From the cell containing the given text, extract its center point as (X, Y) coordinate. 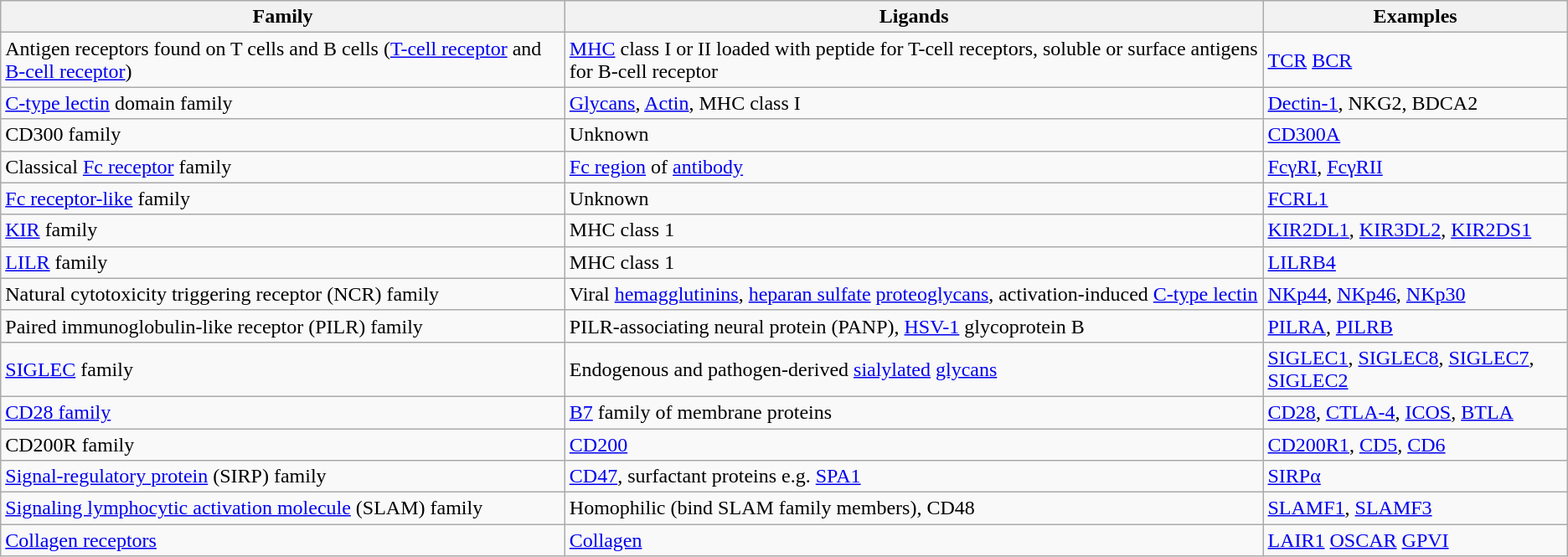
Family (283, 17)
Ligands (914, 17)
FcγRI, FcγRII (1416, 167)
KIR family (283, 230)
B7 family of membrane proteins (914, 412)
LILRB4 (1416, 262)
Collagen (914, 540)
Glycans, Actin, MHC class I (914, 103)
CD200R family (283, 445)
C-type lectin domain family (283, 103)
FCRL1 (1416, 199)
Endogenous and pathogen-derived sialylated glycans (914, 369)
Signaling lymphocytic activation molecule (SLAM) family (283, 508)
CD300A (1416, 135)
TCR BCR (1416, 60)
Classical Fc receptor family (283, 167)
PILR-associating neural protein (PANP), HSV-1 glycoprotein B (914, 326)
CD300 family (283, 135)
LILR family (283, 262)
Dectin-1, NKG2, BDCA2 (1416, 103)
Natural cytotoxicity triggering receptor (NCR) family (283, 294)
Signal-regulatory protein (SIRP) family (283, 477)
SIGLEC family (283, 369)
LAIR1 OSCAR GPVI (1416, 540)
SLAMF1, SLAMF3 (1416, 508)
Fc receptor-like family (283, 199)
Examples (1416, 17)
NKp44, NKp46, NKp30 (1416, 294)
CD200R1, CD5, CD6 (1416, 445)
Collagen receptors (283, 540)
Paired immunoglobulin-like receptor (PILR) family (283, 326)
CD47, surfactant proteins e.g. SPA1 (914, 477)
KIR2DL1, KIR3DL2, KIR2DS1 (1416, 230)
Homophilic (bind SLAM family members), CD48 (914, 508)
CD200 (914, 445)
PILRA, PILRB (1416, 326)
CD28 family (283, 412)
Fc region of antibody (914, 167)
SIRPα (1416, 477)
CD28, CTLA-4, ICOS, BTLA (1416, 412)
MHC class I or II loaded with peptide for T-cell receptors, soluble or surface antigens for B-cell receptor (914, 60)
Viral hemagglutinins, heparan sulfate proteoglycans, activation-induced C-type lectin (914, 294)
Antigen receptors found on T cells and B cells (T-cell receptor and B-cell receptor) (283, 60)
SIGLEC1, SIGLEC8, SIGLEC7, SIGLEC2 (1416, 369)
